Detect which cell encompasses the target text, then output its (X, Y) center coordinate. 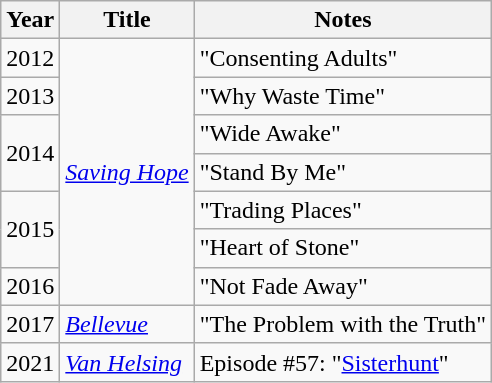
2014 (30, 153)
"Stand By Me" (342, 172)
2021 (30, 362)
Title (127, 20)
2016 (30, 286)
Episode #57: "Sisterhunt" (342, 362)
Bellevue (127, 324)
"Trading Places" (342, 210)
"Heart of Stone" (342, 248)
Year (30, 20)
Notes (342, 20)
2017 (30, 324)
"The Problem with the Truth" (342, 324)
"Wide Awake" (342, 134)
2012 (30, 58)
2013 (30, 96)
2015 (30, 229)
Van Helsing (127, 362)
"Consenting Adults" (342, 58)
Saving Hope (127, 172)
"Why Waste Time" (342, 96)
"Not Fade Away" (342, 286)
